Output the [X, Y] coordinate of the center of the cell containing the given text.  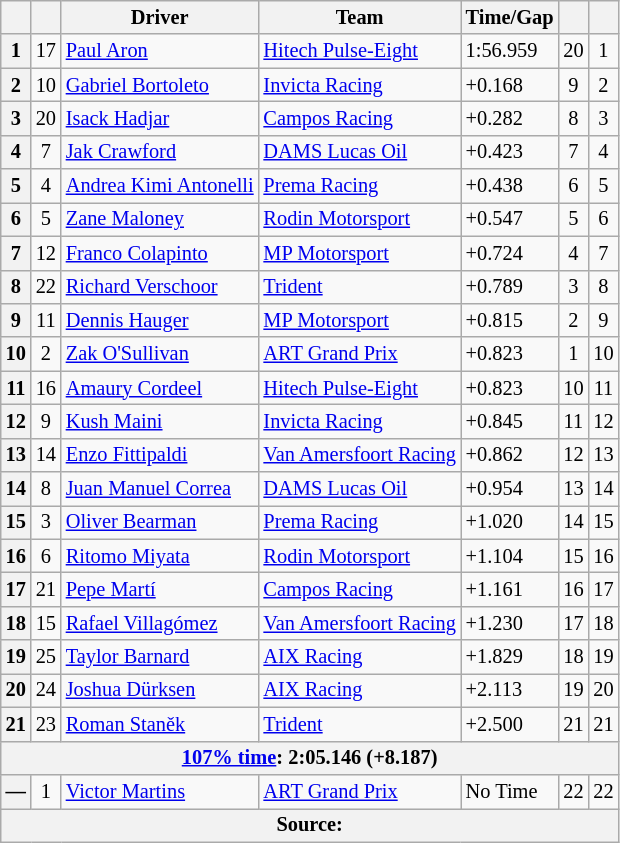
Richard Verschoor [160, 287]
+1.829 [510, 657]
Paul Aron [160, 51]
Taylor Barnard [160, 657]
Roman Staněk [160, 724]
Isack Hadjar [160, 118]
+0.815 [510, 320]
Joshua Dürksen [160, 690]
+2.500 [510, 724]
Franco Colapinto [160, 253]
1:56.959 [510, 51]
Source: [310, 825]
+0.547 [510, 219]
+1.161 [510, 589]
Dennis Hauger [160, 320]
+0.789 [510, 287]
+0.724 [510, 253]
+0.862 [510, 455]
25 [46, 657]
+0.845 [510, 421]
Oliver Bearman [160, 522]
+0.954 [510, 489]
+1.020 [510, 522]
+0.168 [510, 85]
— [16, 791]
+0.423 [510, 152]
Zane Maloney [160, 219]
Kush Maini [160, 421]
107% time: 2:05.146 (+8.187) [310, 758]
Time/Gap [510, 17]
Andrea Kimi Antonelli [160, 186]
+2.113 [510, 690]
23 [46, 724]
Amaury Cordeel [160, 388]
Victor Martins [160, 791]
+0.438 [510, 186]
24 [46, 690]
Driver [160, 17]
Ritomo Miyata [160, 556]
Zak O'Sullivan [160, 354]
+1.230 [510, 623]
No Time [510, 791]
+0.282 [510, 118]
Enzo Fittipaldi [160, 455]
Rafael Villagómez [160, 623]
+1.104 [510, 556]
Gabriel Bortoleto [160, 85]
Juan Manuel Correa [160, 489]
Team [360, 17]
Jak Crawford [160, 152]
Pepe Martí [160, 589]
